Search for the cell housing the specified text and yield its [X, Y] center coordinate. 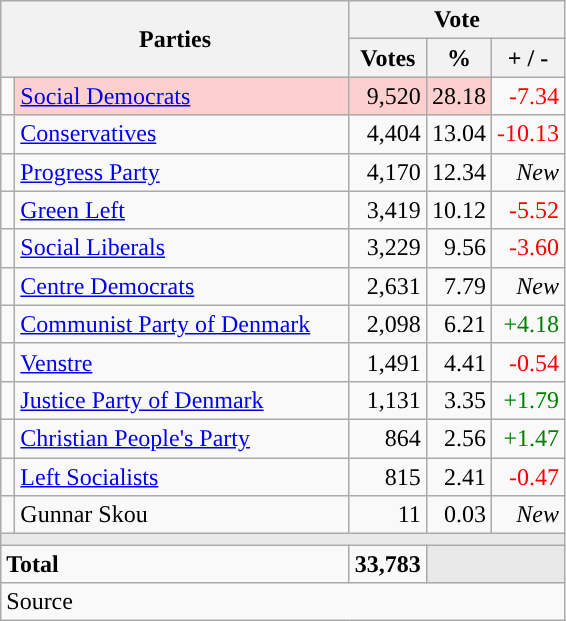
13.04 [458, 134]
-10.13 [528, 134]
11 [388, 515]
Centre Democrats [182, 286]
9,520 [388, 96]
Social Democrats [182, 96]
Justice Party of Denmark [182, 400]
Gunnar Skou [182, 515]
Vote [456, 20]
28.18 [458, 96]
2.56 [458, 438]
Communist Party of Denmark [182, 324]
-0.54 [528, 362]
+1.79 [528, 400]
Green Left [182, 210]
Total [176, 564]
2,098 [388, 324]
2.41 [458, 477]
10.12 [458, 210]
7.79 [458, 286]
-5.52 [528, 210]
-3.60 [528, 248]
Christian People's Party [182, 438]
Parties [176, 39]
4,170 [388, 172]
Conservatives [182, 134]
% [458, 58]
-7.34 [528, 96]
Social Liberals [182, 248]
-0.47 [528, 477]
+4.18 [528, 324]
4.41 [458, 362]
1,491 [388, 362]
2,631 [388, 286]
6.21 [458, 324]
3.35 [458, 400]
Progress Party [182, 172]
+ / - [528, 58]
+1.47 [528, 438]
0.03 [458, 515]
3,229 [388, 248]
9.56 [458, 248]
815 [388, 477]
Votes [388, 58]
Venstre [182, 362]
33,783 [388, 564]
864 [388, 438]
12.34 [458, 172]
Source [283, 602]
4,404 [388, 134]
Left Socialists [182, 477]
1,131 [388, 400]
3,419 [388, 210]
